Scan for the cell matching the given text and deliver its (X, Y) coordinate at center. 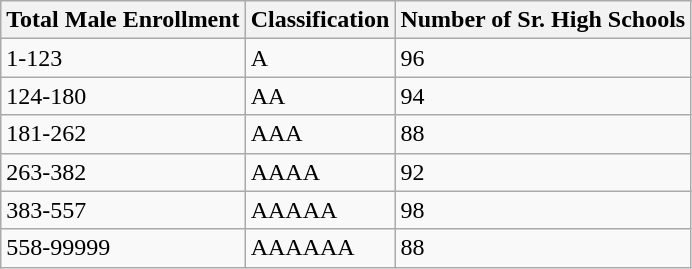
98 (543, 210)
AAA (320, 134)
124-180 (123, 96)
558-99999 (123, 248)
AAAAAA (320, 248)
181-262 (123, 134)
383-557 (123, 210)
94 (543, 96)
AAAAA (320, 210)
92 (543, 172)
AAAA (320, 172)
Classification (320, 20)
96 (543, 58)
A (320, 58)
Number of Sr. High Schools (543, 20)
263-382 (123, 172)
1-123 (123, 58)
Total Male Enrollment (123, 20)
AA (320, 96)
